Find where the given text appears and provide that cell's center as (X, Y) coordinate. 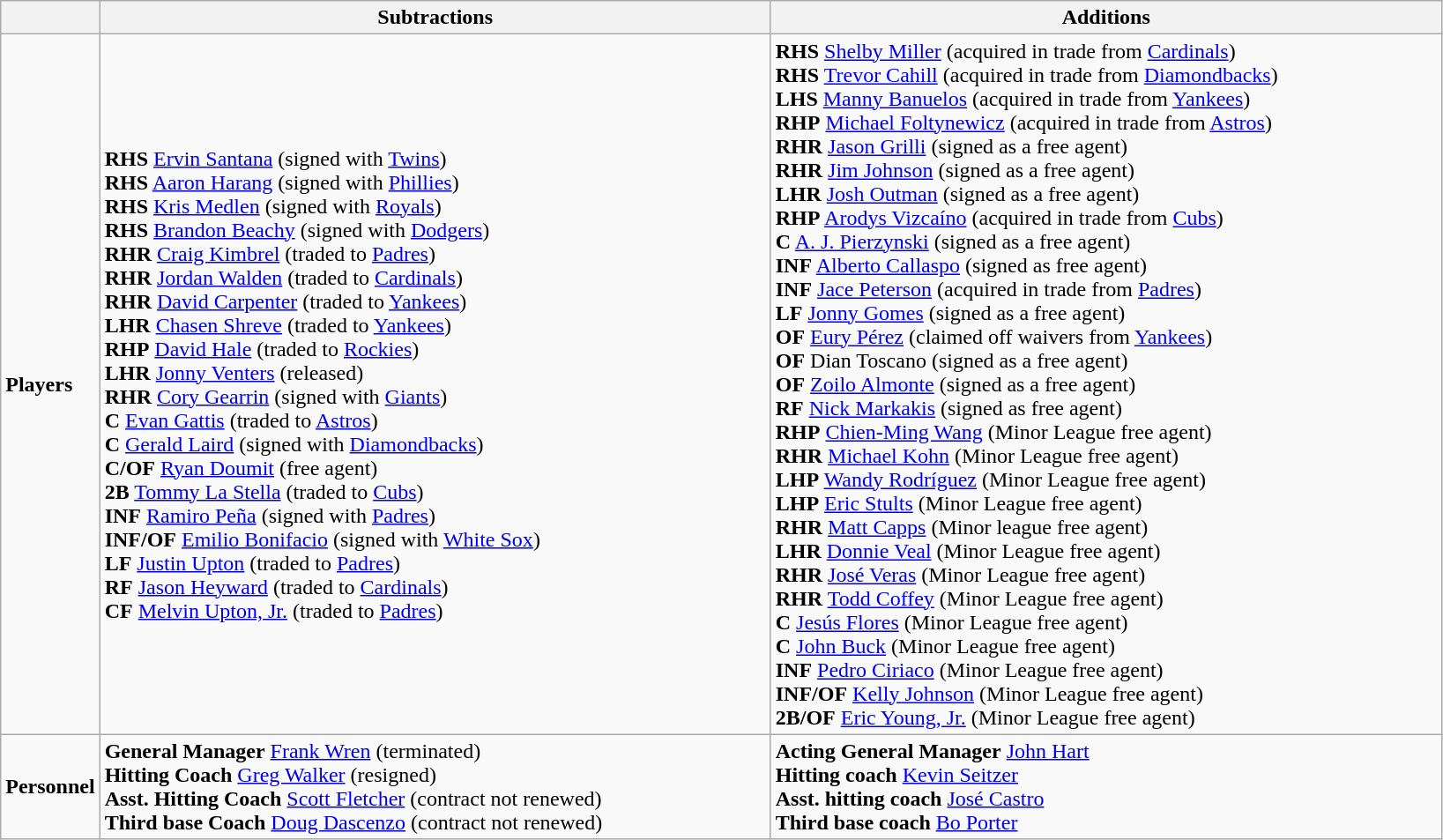
Players (50, 384)
Subtractions (435, 18)
Acting General Manager John Hart Hitting coach Kevin Seitzer Asst. hitting coach José Castro Third base coach Bo Porter (1105, 786)
Additions (1105, 18)
Personnel (50, 786)
